Scan for the cell matching the given text and deliver its (X, Y) coordinate at center. 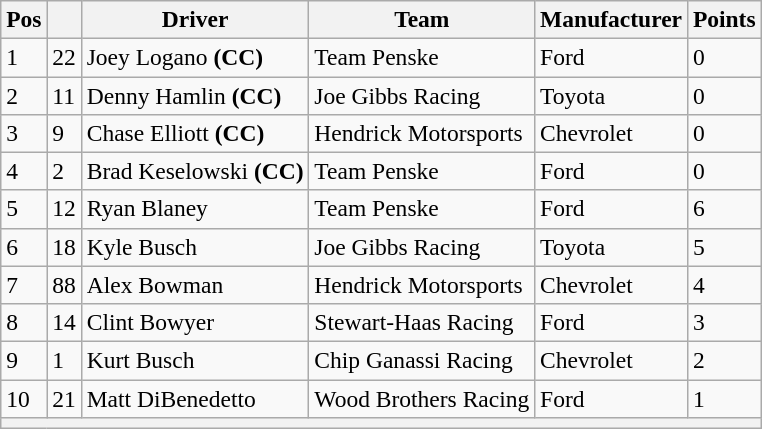
Brad Keselowski (CC) (195, 171)
12 (64, 209)
Alex Bowman (195, 285)
Matt DiBenedetto (195, 398)
Wood Brothers Racing (422, 398)
22 (64, 57)
10 (24, 398)
Clint Bowyer (195, 322)
8 (24, 322)
Kyle Busch (195, 247)
Pos (24, 19)
Ryan Blaney (195, 209)
Joey Logano (CC) (195, 57)
Chase Elliott (CC) (195, 133)
Stewart-Haas Racing (422, 322)
Denny Hamlin (CC) (195, 95)
Points (724, 19)
14 (64, 322)
88 (64, 285)
Kurt Busch (195, 360)
Driver (195, 19)
Team (422, 19)
18 (64, 247)
11 (64, 95)
7 (24, 285)
Chip Ganassi Racing (422, 360)
21 (64, 398)
Manufacturer (612, 19)
